Provide the [X, Y] coordinate of the cell's center where the given text is located.  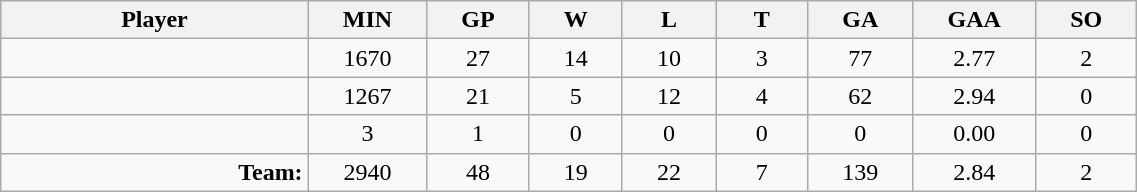
21 [478, 96]
1670 [368, 58]
5 [576, 96]
W [576, 20]
48 [478, 172]
Player [154, 20]
2.84 [974, 172]
4 [762, 96]
139 [860, 172]
0.00 [974, 134]
12 [668, 96]
GP [478, 20]
19 [576, 172]
T [762, 20]
2.77 [974, 58]
1267 [368, 96]
1 [478, 134]
GA [860, 20]
10 [668, 58]
Team: [154, 172]
MIN [368, 20]
27 [478, 58]
GAA [974, 20]
14 [576, 58]
2940 [368, 172]
62 [860, 96]
L [668, 20]
77 [860, 58]
7 [762, 172]
22 [668, 172]
SO [1086, 20]
2.94 [974, 96]
